Output the [X, Y] coordinate of the center of the cell containing the given text.  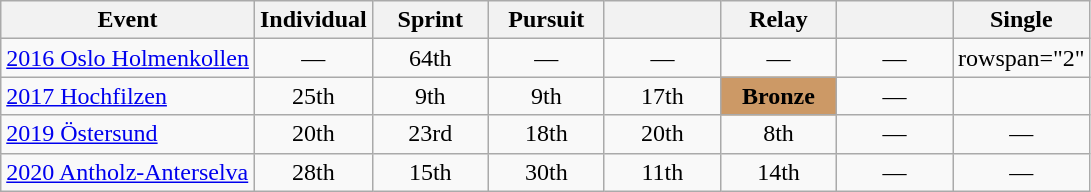
Individual [313, 20]
Single [1022, 20]
Bronze [778, 96]
25th [313, 96]
Relay [778, 20]
2020 Antholz-Anterselva [128, 172]
15th [430, 172]
23rd [430, 134]
14th [778, 172]
8th [778, 134]
2016 Oslo Holmenkollen [128, 58]
18th [546, 134]
2019 Östersund [128, 134]
Pursuit [546, 20]
rowspan="2" [1022, 58]
64th [430, 58]
30th [546, 172]
11th [662, 172]
17th [662, 96]
2017 Hochfilzen [128, 96]
28th [313, 172]
Event [128, 20]
Sprint [430, 20]
